Identify which cell holds the provided text, then report its (X, Y) central coordinate. 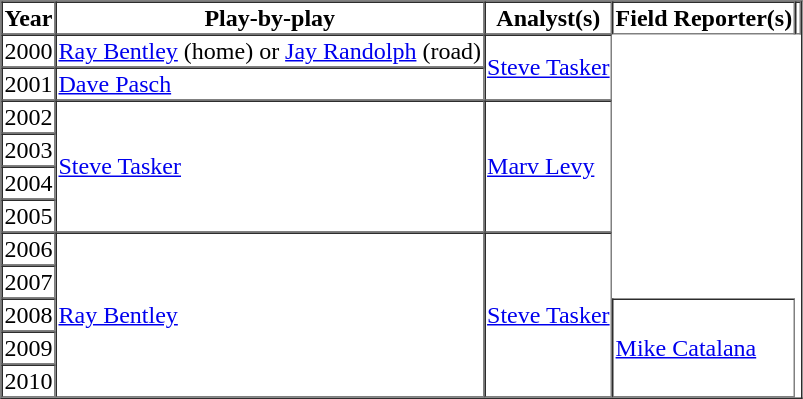
Ray Bentley (270, 314)
Field Reporter(s) (704, 18)
Play-by-play (270, 18)
2005 (29, 216)
Marv Levy (548, 166)
2003 (29, 150)
Ray Bentley (home) or Jay Randolph (road) (270, 50)
2001 (29, 84)
Analyst(s) (548, 18)
2002 (29, 116)
Year (29, 18)
2008 (29, 314)
2004 (29, 182)
2000 (29, 50)
2009 (29, 348)
2010 (29, 380)
Dave Pasch (270, 84)
2006 (29, 248)
Mike Catalana (704, 348)
2007 (29, 282)
